For the text-containing cell, return its midpoint in [X, Y] coordinate format. 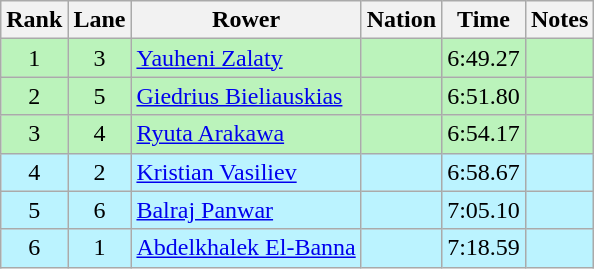
Giedrius Bieliauskias [246, 96]
Rower [246, 20]
7:05.10 [484, 210]
Ryuta Arakawa [246, 134]
Time [484, 20]
6:49.27 [484, 58]
Lane [100, 20]
Balraj Panwar [246, 210]
6:58.67 [484, 172]
Notes [559, 20]
7:18.59 [484, 248]
Yauheni Zalaty [246, 58]
6:51.80 [484, 96]
Nation [401, 20]
Kristian Vasiliev [246, 172]
6:54.17 [484, 134]
Abdelkhalek El-Banna [246, 248]
Rank [34, 20]
